Locate the cell with the specified text and output its (X, Y) center coordinate. 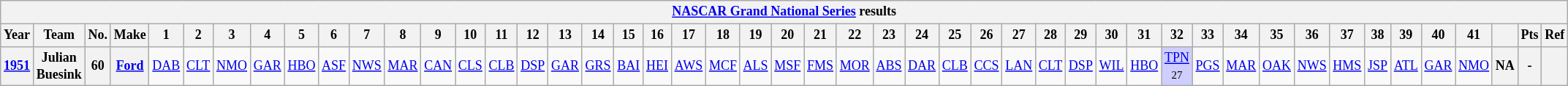
2 (199, 35)
6 (334, 35)
OAK (1277, 66)
35 (1277, 35)
8 (403, 35)
Julian Buesink (58, 66)
5 (301, 35)
ALS (756, 66)
CCS (987, 66)
3 (232, 35)
1951 (18, 66)
LAN (1019, 66)
DAR (923, 66)
NA (1504, 66)
Make (130, 35)
CAN (439, 66)
Pts (1529, 35)
29 (1081, 35)
39 (1406, 35)
30 (1111, 35)
20 (788, 35)
HEI (658, 66)
TPN27 (1177, 66)
Year (18, 35)
ABS (889, 66)
26 (987, 35)
37 (1347, 35)
32 (1177, 35)
MOR (855, 66)
16 (658, 35)
MCF (724, 66)
28 (1051, 35)
ASF (334, 66)
14 (598, 35)
Ford (130, 66)
10 (470, 35)
12 (533, 35)
36 (1311, 35)
15 (629, 35)
CLS (470, 66)
41 (1474, 35)
60 (98, 66)
GRS (598, 66)
No. (98, 35)
27 (1019, 35)
24 (923, 35)
FMS (820, 66)
9 (439, 35)
22 (855, 35)
NASCAR Grand National Series results (784, 12)
18 (724, 35)
33 (1208, 35)
- (1529, 66)
4 (268, 35)
BAI (629, 66)
JSP (1378, 66)
AWS (689, 66)
23 (889, 35)
13 (566, 35)
ATL (1406, 66)
DAB (167, 66)
1 (167, 35)
MSF (788, 66)
31 (1145, 35)
11 (501, 35)
25 (955, 35)
7 (367, 35)
19 (756, 35)
Ref (1555, 35)
34 (1241, 35)
17 (689, 35)
PGS (1208, 66)
WIL (1111, 66)
40 (1439, 35)
21 (820, 35)
HMS (1347, 66)
38 (1378, 35)
Team (58, 35)
